Return (X, Y) of the center of cell containing provided text 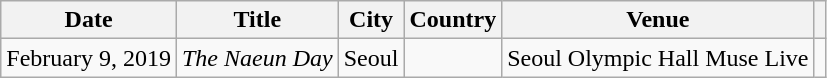
Seoul (371, 58)
Title (257, 20)
Venue (658, 20)
Seoul Olympic Hall Muse Live (658, 58)
Country (453, 20)
City (371, 20)
Date (89, 20)
February 9, 2019 (89, 58)
The Naeun Day (257, 58)
